Determine the (X, Y) coordinate at the center of the cell enclosing the given text.  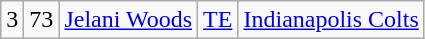
Jelani Woods (128, 20)
Indianapolis Colts (331, 20)
3 (12, 20)
73 (42, 20)
TE (218, 20)
